Provide the [x, y] coordinate of the cell's center where the given text is located.  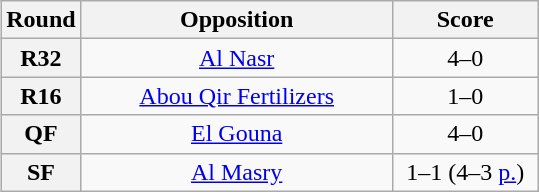
R32 [41, 58]
R16 [41, 96]
Opposition [236, 20]
Al Masry [236, 172]
QF [41, 134]
Round [41, 20]
El Gouna [236, 134]
Score [465, 20]
1–1 (4–3 p.) [465, 172]
1–0 [465, 96]
Al Nasr [236, 58]
SF [41, 172]
Abou Qir Fertilizers [236, 96]
